Determine the [x, y] coordinate at the center of the cell enclosing the given text.  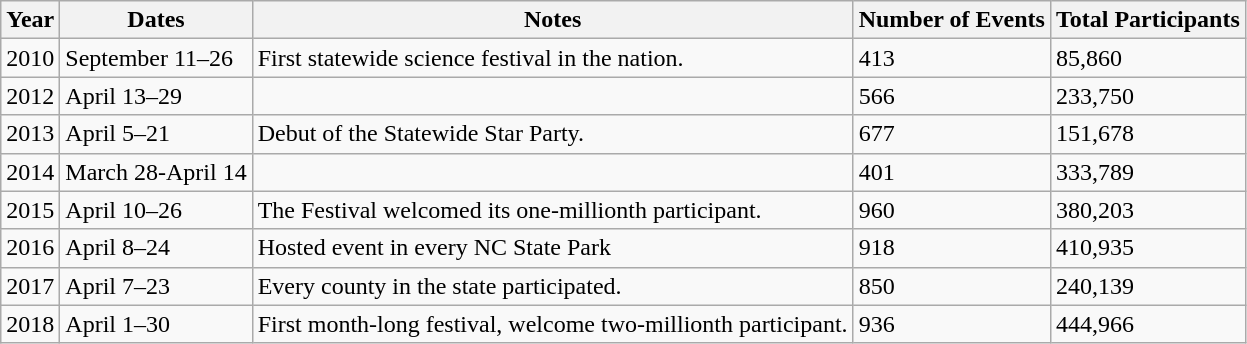
410,935 [1148, 248]
March 28-April 14 [156, 172]
April 5–21 [156, 134]
April 13–29 [156, 96]
Every county in the state participated. [552, 286]
85,860 [1148, 58]
Debut of the Statewide Star Party. [552, 134]
918 [952, 248]
850 [952, 286]
2012 [30, 96]
333,789 [1148, 172]
151,678 [1148, 134]
Total Participants [1148, 20]
Hosted event in every NC State Park [552, 248]
240,139 [1148, 286]
Notes [552, 20]
April 1–30 [156, 324]
233,750 [1148, 96]
444,966 [1148, 324]
2017 [30, 286]
2016 [30, 248]
2013 [30, 134]
960 [952, 210]
401 [952, 172]
First statewide science festival in the nation. [552, 58]
413 [952, 58]
Number of Events [952, 20]
April 7–23 [156, 286]
September 11–26 [156, 58]
2015 [30, 210]
2010 [30, 58]
Dates [156, 20]
Year [30, 20]
936 [952, 324]
2014 [30, 172]
2018 [30, 324]
380,203 [1148, 210]
April 8–24 [156, 248]
First month-long festival, welcome two-millionth participant. [552, 324]
566 [952, 96]
The Festival welcomed its one-millionth participant. [552, 210]
677 [952, 134]
April 10–26 [156, 210]
